Locate the cell with the specified text and output its (x, y) center coordinate. 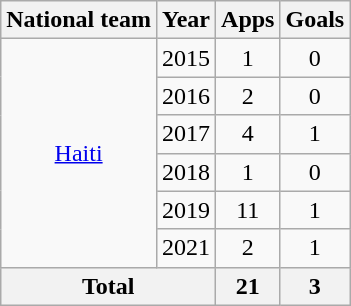
National team (79, 20)
Goals (315, 20)
2018 (186, 172)
4 (248, 134)
Year (186, 20)
2016 (186, 96)
2019 (186, 210)
3 (315, 286)
Apps (248, 20)
21 (248, 286)
2017 (186, 134)
Total (108, 286)
2021 (186, 248)
2015 (186, 58)
11 (248, 210)
Haiti (79, 153)
